Extract the (x, y) coordinate from the center of the cell holding the provided text.  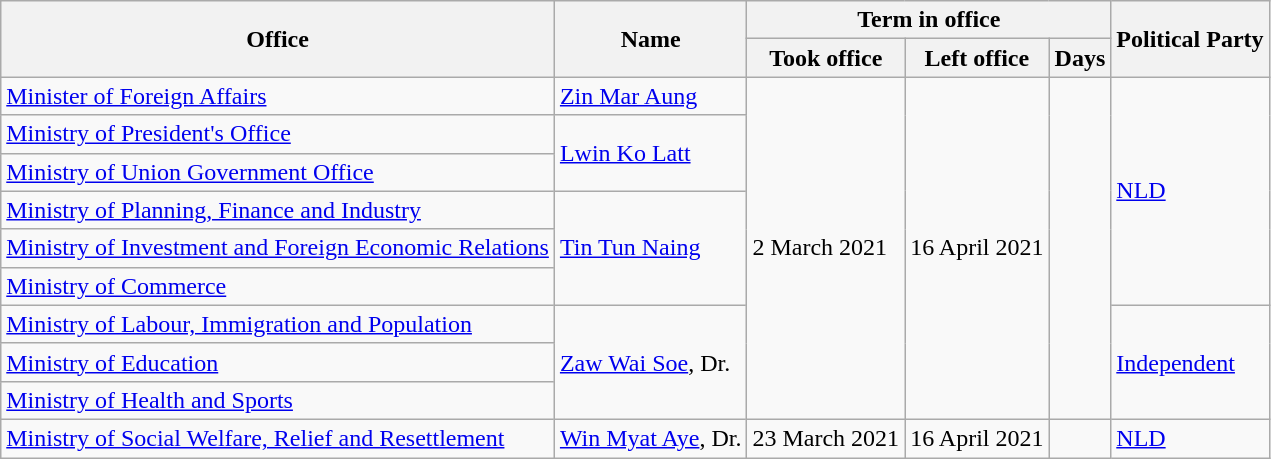
Political Party (1190, 39)
Ministry of Social Welfare, Relief and Resettlement (278, 438)
Name (650, 39)
Ministry of Labour, Immigration and Population (278, 324)
Independent (1190, 362)
2 March 2021 (826, 248)
23 March 2021 (826, 438)
Took office (826, 58)
Ministry of Education (278, 362)
Ministry of Planning, Finance and Industry (278, 210)
Ministry of Investment and Foreign Economic Relations (278, 248)
Ministry of Union Government Office (278, 172)
Office (278, 39)
Tin Tun Naing (650, 248)
Term in office (929, 20)
Days (1080, 58)
Zin Mar Aung (650, 96)
Ministry of Health and Sports (278, 400)
Win Myat Aye, Dr. (650, 438)
Minister of Foreign Affairs (278, 96)
Zaw Wai Soe, Dr. (650, 362)
Lwin Ko Latt (650, 153)
Left office (977, 58)
Ministry of President's Office (278, 134)
Ministry of Commerce (278, 286)
